Capture the cell that displays the provided text and extract its [X, Y] central coordinate. 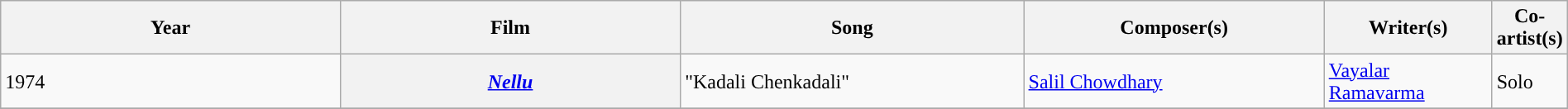
Film [509, 28]
"Kadali Chenkadali" [852, 81]
Song [852, 28]
Composer(s) [1174, 28]
Co-artist(s) [1530, 28]
Nellu [509, 81]
1974 [170, 81]
Vayalar Ramavarma [1408, 81]
Writer(s) [1408, 28]
Year [170, 28]
Solo [1530, 81]
Salil Chowdhary [1174, 81]
